Return [x, y] of the center of cell containing provided text 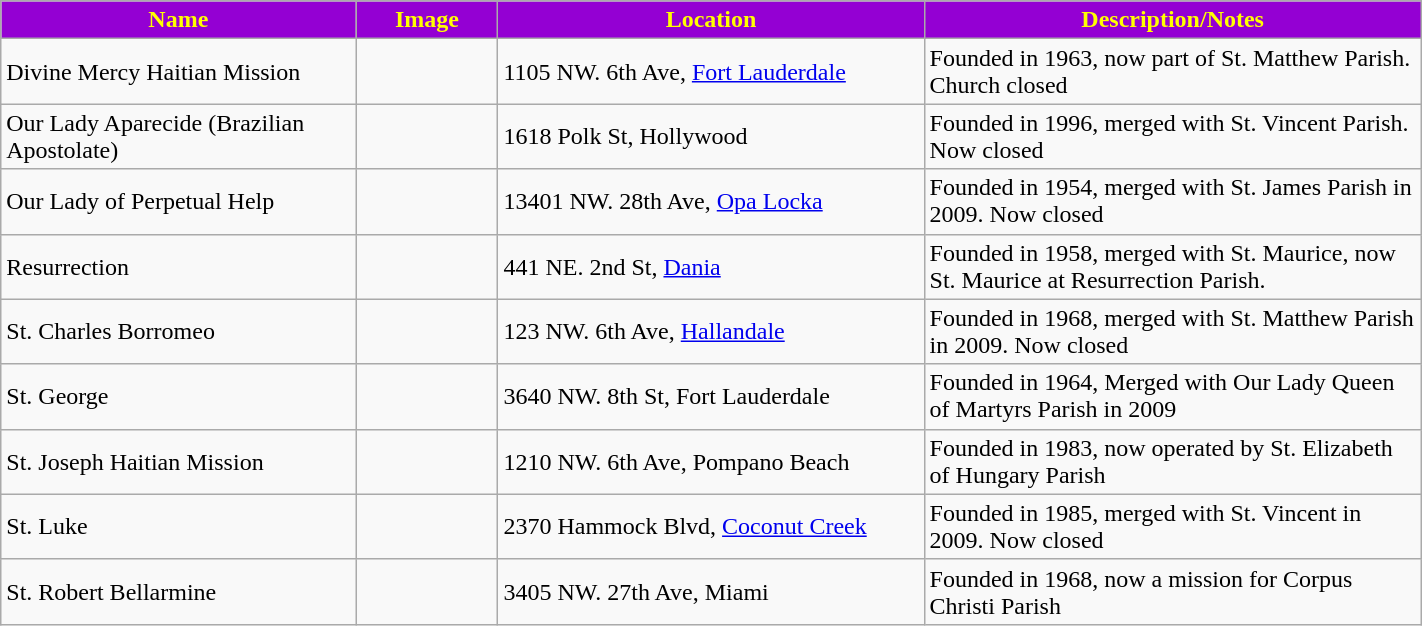
Founded in 1964, Merged with Our Lady Queen of Martyrs Parish in 2009 [1172, 396]
1618 Polk St, Hollywood [711, 136]
Founded in 1968, now a mission for Corpus Christi Parish [1172, 592]
1210 NW. 6th Ave, Pompano Beach [711, 462]
Our Lady of Perpetual Help [178, 202]
Description/Notes [1172, 20]
3405 NW. 27th Ave, Miami [711, 592]
Name [178, 20]
Founded in 1954, merged with St. James Parish in 2009. Now closed [1172, 202]
Founded in 1968, merged with St. Matthew Parish in 2009. Now closed [1172, 332]
St. Joseph Haitian Mission [178, 462]
Founded in 1963, now part of St. Matthew Parish. Church closed [1172, 72]
Founded in 1983, now operated by St. Elizabeth of Hungary Parish [1172, 462]
Resurrection [178, 266]
2370 Hammock Blvd, Coconut Creek [711, 526]
Divine Mercy Haitian Mission [178, 72]
Location [711, 20]
Founded in 1985, merged with St. Vincent in 2009. Now closed [1172, 526]
St. Charles Borromeo [178, 332]
13401 NW. 28th Ave, Opa Locka [711, 202]
St. Luke [178, 526]
3640 NW. 8th St, Fort Lauderdale [711, 396]
St. Robert Bellarmine [178, 592]
441 NE. 2nd St, Dania [711, 266]
St. George [178, 396]
Our Lady Aparecide (Brazilian Apostolate) [178, 136]
Image [427, 20]
Founded in 1996, merged with St. Vincent Parish. Now closed [1172, 136]
123 NW. 6th Ave, Hallandale [711, 332]
Founded in 1958, merged with St. Maurice, now St. Maurice at Resurrection Parish. [1172, 266]
1105 NW. 6th Ave, Fort Lauderdale [711, 72]
